Locate the cell with the specified text and output its [X, Y] center coordinate. 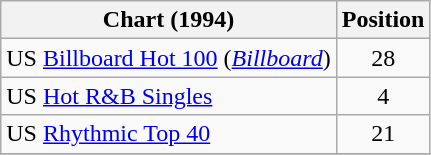
21 [383, 134]
Chart (1994) [169, 20]
US Hot R&B Singles [169, 96]
Position [383, 20]
US Billboard Hot 100 (Billboard) [169, 58]
4 [383, 96]
US Rhythmic Top 40 [169, 134]
28 [383, 58]
